Identify which cell holds the provided text, then report its (x, y) central coordinate. 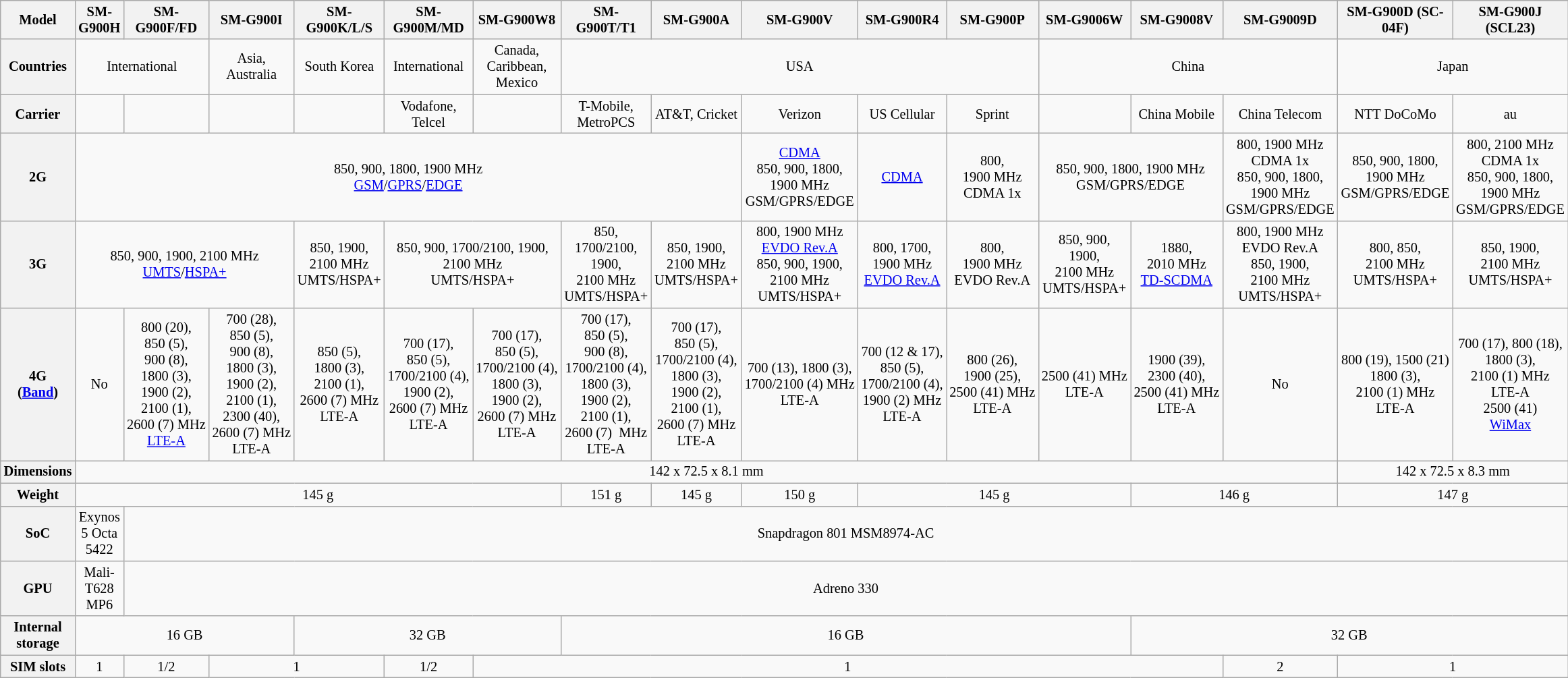
1880, 2010 MHzTD-SCDMA (1177, 264)
CDMA850, 900, 1800, 1900 MHzGSM/GPRS/EDGE (800, 177)
South Korea (339, 67)
1900 (39), 2300 (40), 2500 (41) MHzLTE-A (1177, 385)
800, 850, 2100 MHzUMTS/HSPA+ (1395, 264)
800 (26), 1900 (25), 2500 (41) MHzLTE-A (992, 385)
700 (13), 1800 (3), 1700/2100 (4) MHzLTE-A (800, 385)
SoC (38, 534)
SM-G900F/FD (166, 20)
Snapdragon 801 MSM8974-AC (845, 534)
SM-G900M/MD (429, 20)
700 (17), 800 (18), 1800 (3), 2100 (1) MHzLTE-A2500 (41)WiMax (1510, 385)
700 (12 & 17), 850 (5), 1700/2100 (4), 1900 (2) MHzLTE-A (903, 385)
SM-G900V (800, 20)
AT&T, Cricket (696, 114)
800 (19), 1500 (21) 1800 (3), 2100 (1) MHzLTE-A (1395, 385)
142 x 72.5 x 8.1 mm (706, 472)
SM-G900T/T1 (606, 20)
CDMA (903, 177)
SM-G900A (696, 20)
Weight (38, 495)
Sprint (992, 114)
Adreno 330 (845, 588)
Asia, Australia (252, 67)
2500 (41) MHzLTE-A (1085, 385)
SM-G900W8 (517, 20)
850 (5), 1800 (3), 2100 (1), 2600 (7) MHzLTE-A (339, 385)
China Telecom (1281, 114)
SM-G900I (252, 20)
800, 1900 MHzCDMA 1x850, 900, 1800, 1900 MHzGSM/GPRS/EDGE (1281, 177)
2 (1281, 667)
700 (17), 850 (5), 1700/2100 (4), 1900 (2), 2600 (7) MHzLTE-A (429, 385)
700 (28), 850 (5), 900 (8), 1800 (3), 1900 (2), 2100 (1), 2300 (40), 2600 (7) MHzLTE-A (252, 385)
Carrier (38, 114)
151 g (606, 495)
800, 2100 MHzCDMA 1x850, 900, 1800, 1900 MHzGSM/GPRS/EDGE (1510, 177)
GPU (38, 588)
US Cellular (903, 114)
SM-G900K/L/S (339, 20)
700 (17), 850 (5), 1700/2100 (4), 1800 (3), 1900 (2), 2600 (7) MHzLTE-A (517, 385)
USA (800, 67)
Internal storage (38, 635)
800 (20), 850 (5), 900 (8), 1800 (3), 1900 (2), 2100 (1), 2600 (7) MHzLTE-A (166, 385)
Dimensions (38, 472)
China (1188, 67)
3G (38, 264)
800, 1900 MHzCDMA 1x (992, 177)
2G (38, 177)
SM-G900P (992, 20)
700 (17), 850 (5), 900 (8), 1700/2100 (4), 1800 (3), 1900 (2), 2100 (1), 2600 (7) MHzLTE-A (606, 385)
142 x 72.5 x 8.3 mm (1453, 472)
Verizon (800, 114)
4G(Band) (38, 385)
Exynos 5 Octa 5422 (99, 534)
NTT DoCoMo (1395, 114)
SM-G9008V (1177, 20)
850, 900, 1700/2100, 1900, 2100 MHzUMTS/HSPA+ (473, 264)
Japan (1453, 67)
SM-G900D (SC-04F) (1395, 20)
China Mobile (1177, 114)
Canada, Caribbean, Mexico (517, 67)
SM-G9006W (1085, 20)
Model (38, 20)
SM-G900H (99, 20)
146 g (1235, 495)
T-Mobile, MetroPCS (606, 114)
147 g (1453, 495)
SM-G900R4 (903, 20)
Mali-T628 MP6 (99, 588)
700 (17), 850 (5), 1700/2100 (4), 1800 (3), 1900 (2), 2100 (1), 2600 (7) MHzLTE-A (696, 385)
850, 1700/2100, 1900, 2100 MHzUMTS/HSPA+ (606, 264)
SM-G900J (SCL23) (1510, 20)
800, 1900 MHzEVDO Rev.A (992, 264)
Vodafone, Telcel (429, 114)
800, 1900 MHzEVDO Rev.A850, 1900, 2100 MHzUMTS/HSPA+ (1281, 264)
800, 1900 MHzEVDO Rev.A850, 900, 1900, 2100 MHzUMTS/HSPA+ (800, 264)
au (1510, 114)
SIM slots (38, 667)
Countries (38, 67)
800, 1700, 1900 MHzEVDO Rev.A (903, 264)
SM-G9009D (1281, 20)
150 g (800, 495)
